Output the (X, Y) coordinate of the center of the cell containing the given text.  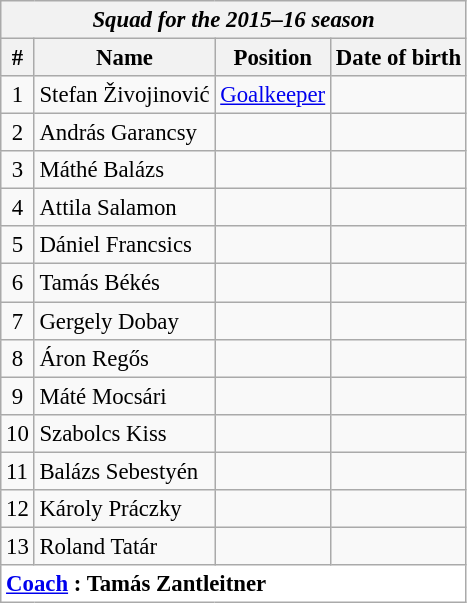
Name (124, 58)
Roland Tatár (124, 546)
12 (18, 509)
5 (18, 245)
Coach : Tamás Zantleitner (234, 584)
Máthé Balázs (124, 170)
Goalkeeper (273, 95)
Position (273, 58)
Áron Regős (124, 358)
10 (18, 433)
Károly Práczky (124, 509)
13 (18, 546)
4 (18, 208)
1 (18, 95)
9 (18, 396)
Date of birth (399, 58)
Gergely Dobay (124, 321)
# (18, 58)
Attila Salamon (124, 208)
Szabolcs Kiss (124, 433)
2 (18, 133)
3 (18, 170)
András Garancsy (124, 133)
11 (18, 471)
6 (18, 283)
7 (18, 321)
Tamás Békés (124, 283)
Máté Mocsári (124, 396)
8 (18, 358)
Squad for the 2015–16 season (234, 20)
Dániel Francsics (124, 245)
Stefan Živojinović (124, 95)
Balázs Sebestyén (124, 471)
